Find where the given text appears and provide that cell's center as [x, y] coordinate. 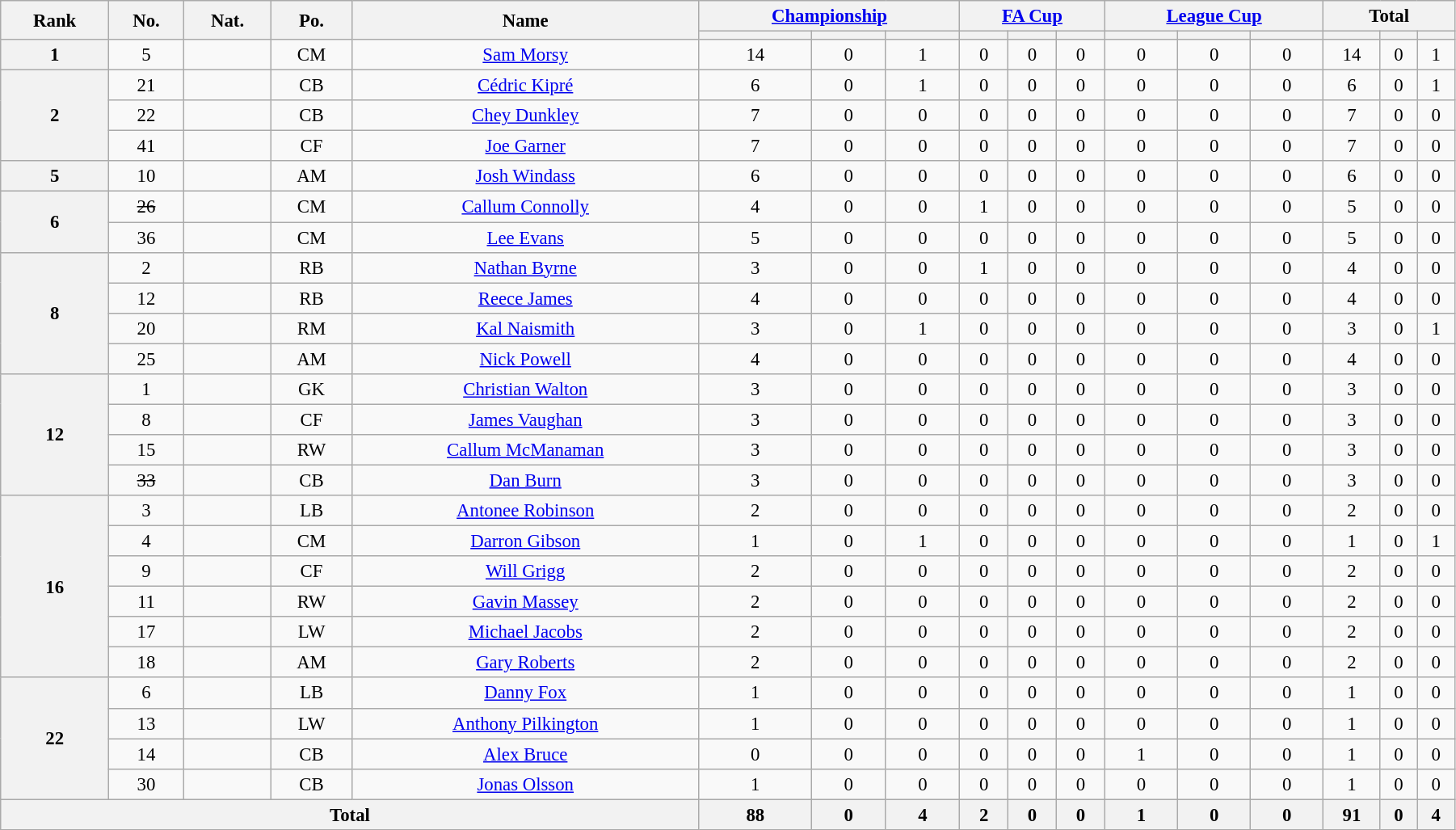
36 [147, 238]
88 [755, 815]
Gary Roberts [525, 663]
30 [147, 784]
16 [55, 587]
Danny Fox [525, 693]
Christian Walton [525, 390]
15 [147, 450]
Po. [312, 20]
13 [147, 723]
18 [147, 663]
Championship [829, 16]
Anthony Pilkington [525, 723]
10 [147, 177]
Name [525, 20]
Darron Gibson [525, 541]
Michael Jacobs [525, 632]
Alex Bruce [525, 754]
Gavin Massey [525, 602]
Nick Powell [525, 359]
Chey Dunkley [525, 116]
11 [147, 602]
Josh Windass [525, 177]
25 [147, 359]
Dan Burn [525, 480]
Kal Naismith [525, 328]
RM [312, 328]
Jonas Olsson [525, 784]
91 [1352, 815]
Rank [55, 20]
No. [147, 20]
Sam Morsy [525, 55]
17 [147, 632]
41 [147, 146]
Nathan Byrne [525, 268]
Antonee Robinson [525, 511]
League Cup [1214, 16]
Callum Connolly [525, 207]
Callum McManaman [525, 450]
33 [147, 480]
9 [147, 571]
Lee Evans [525, 238]
Will Grigg [525, 571]
20 [147, 328]
Cédric Kipré [525, 86]
21 [147, 86]
GK [312, 390]
26 [147, 207]
Nat. [228, 20]
Joe Garner [525, 146]
Reece James [525, 298]
James Vaughan [525, 419]
FA Cup [1033, 16]
